Extract the (x, y) coordinate from the center of the cell holding the provided text.  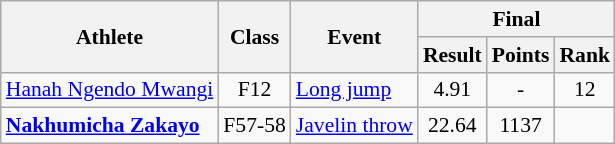
Javelin throw (354, 126)
Athlete (110, 36)
Class (254, 36)
12 (584, 90)
Result (452, 55)
Nakhumicha Zakayo (110, 126)
Long jump (354, 90)
1137 (521, 126)
Rank (584, 55)
22.64 (452, 126)
Event (354, 36)
- (521, 90)
F57-58 (254, 126)
F12 (254, 90)
Final (516, 19)
4.91 (452, 90)
Hanah Ngendo Mwangi (110, 90)
Points (521, 55)
